For the text-containing cell, return its midpoint in (X, Y) coordinate format. 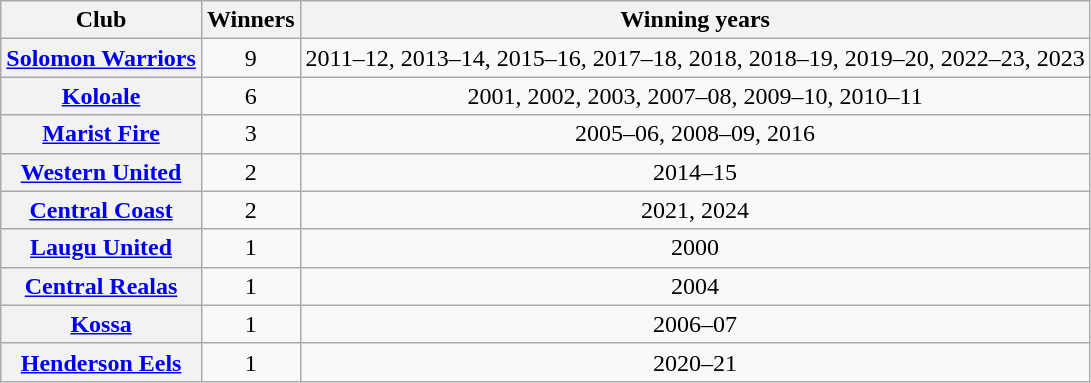
Koloale (102, 96)
2000 (695, 248)
Western United (102, 172)
2001, 2002, 2003, 2007–08, 2009–10, 2010–11 (695, 96)
2011–12, 2013–14, 2015–16, 2017–18, 2018, 2018–19, 2019–20, 2022–23, 2023 (695, 58)
Henderson Eels (102, 362)
Winners (250, 20)
2020–21 (695, 362)
2005–06, 2008–09, 2016 (695, 134)
2021, 2024 (695, 210)
Central Realas (102, 286)
2014–15 (695, 172)
Kossa (102, 324)
Marist Fire (102, 134)
Central Coast (102, 210)
Laugu United (102, 248)
3 (250, 134)
Winning years (695, 20)
2004 (695, 286)
Club (102, 20)
2006–07 (695, 324)
Solomon Warriors (102, 58)
9 (250, 58)
6 (250, 96)
